Locate the cell with the specified text and output its [X, Y] center coordinate. 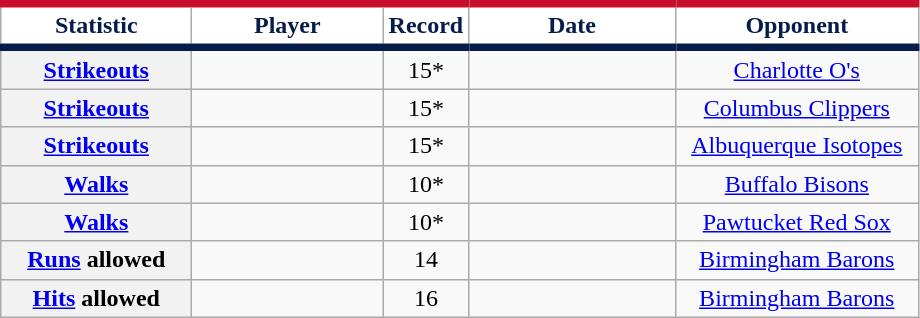
16 [426, 298]
Statistic [96, 26]
Charlotte O's [797, 68]
14 [426, 260]
Pawtucket Red Sox [797, 222]
Player [288, 26]
Albuquerque Isotopes [797, 146]
Record [426, 26]
Date [572, 26]
Columbus Clippers [797, 108]
Opponent [797, 26]
Buffalo Bisons [797, 184]
Hits allowed [96, 298]
Runs allowed [96, 260]
